Find where the given text appears and provide that cell's center as (X, Y) coordinate. 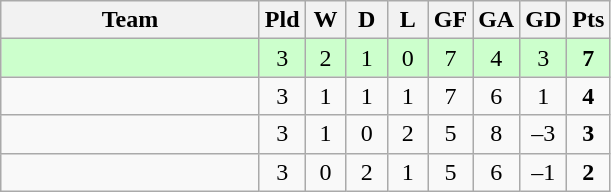
L (408, 20)
Team (130, 20)
Pld (282, 20)
GF (450, 20)
D (366, 20)
8 (496, 134)
–3 (544, 134)
W (326, 20)
Pts (588, 20)
–1 (544, 172)
GA (496, 20)
GD (544, 20)
